Capture the cell that displays the provided text and extract its [X, Y] central coordinate. 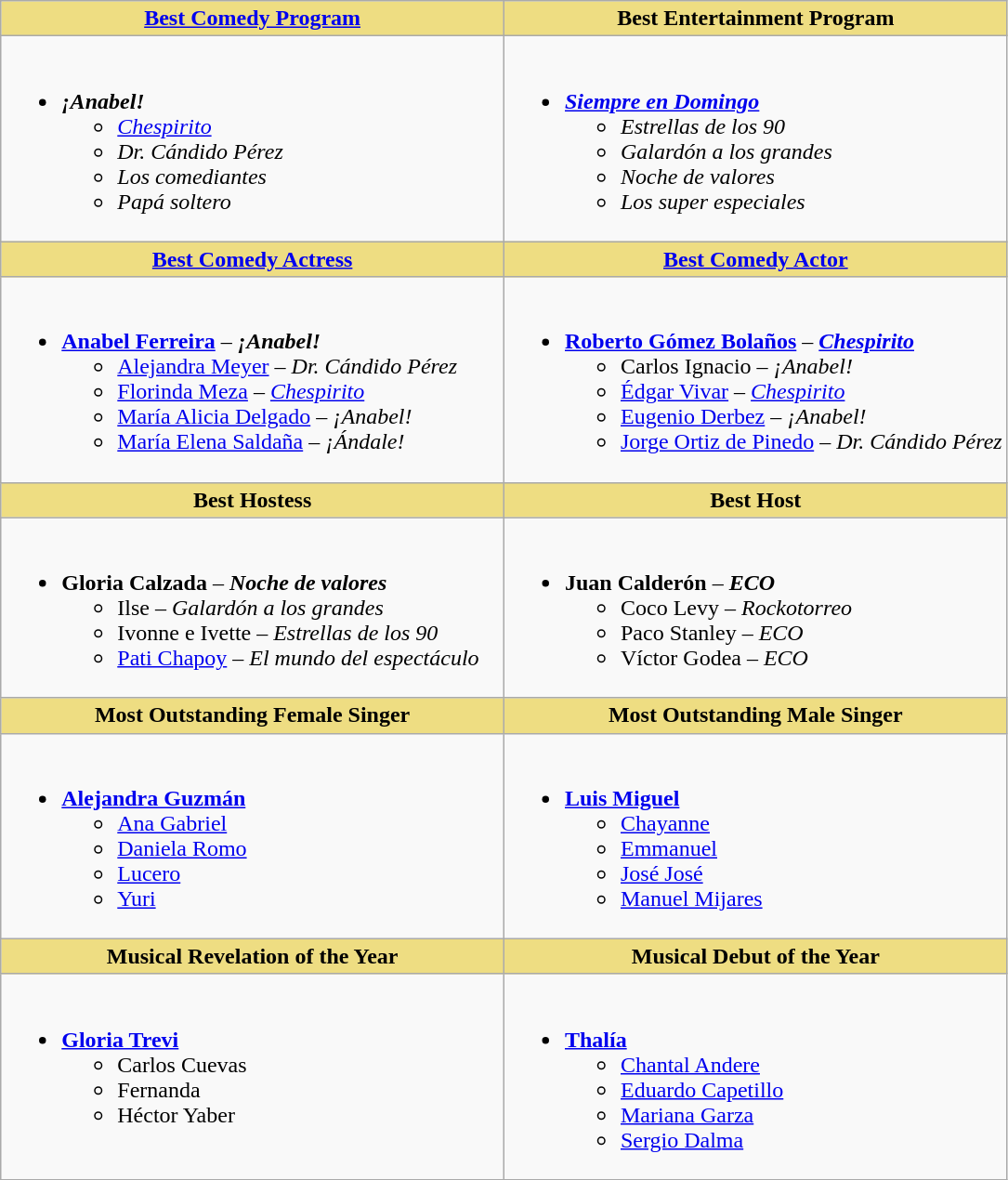
Most Outstanding Female Singer [253, 715]
Juan Calderón – ECOCoco Levy – RockotorreoPaco Stanley – ECOVíctor Godea – ECO [755, 608]
ThalíaChantal AndereEduardo CapetilloMariana GarzaSergio Dalma [755, 1076]
Alejandra GuzmánAna GabrielDaniela RomoLuceroYuri [253, 836]
Luis MiguelChayanneEmmanuelJosé JoséManuel Mijares [755, 836]
Best Comedy Actress [253, 259]
Most Outstanding Male Singer [755, 715]
Best Entertainment Program [755, 19]
Best Host [755, 500]
Gloria Calzada – Noche de valoresIlse – Galardón a los grandesIvonne e Ivette – Estrellas de los 90Pati Chapoy – El mundo del espectáculo [253, 608]
Best Hostess [253, 500]
Roberto Gómez Bolaños – ChespiritoCarlos Ignacio – ¡Anabel!Édgar Vivar – ChespiritoEugenio Derbez – ¡Anabel!Jorge Ortiz de Pinedo – Dr. Cándido Pérez [755, 379]
Best Comedy Actor [755, 259]
Gloria TreviCarlos CuevasFernandaHéctor Yaber [253, 1076]
¡Anabel!ChespiritoDr. Cándido PérezLos comediantesPapá soltero [253, 139]
Musical Debut of the Year [755, 956]
Anabel Ferreira – ¡Anabel!Alejandra Meyer – Dr. Cándido PérezFlorinda Meza – ChespiritoMaría Alicia Delgado – ¡Anabel!María Elena Saldaña – ¡Ándale! [253, 379]
Best Comedy Program [253, 19]
Siempre en DomingoEstrellas de los 90Galardón a los grandesNoche de valoresLos super especiales [755, 139]
Musical Revelation of the Year [253, 956]
